Determine the [X, Y] coordinate at the center of the cell enclosing the given text.  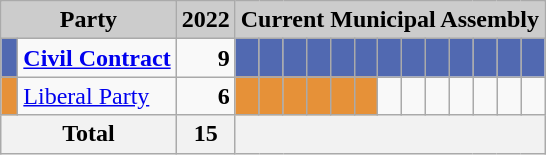
Total [88, 134]
15 [206, 134]
6 [206, 96]
Liberal Party [97, 96]
Party [88, 20]
2022 [206, 20]
Current Municipal Assembly [390, 20]
9 [206, 58]
Civil Contract [97, 58]
